From the cell containing the given text, extract its center point as [x, y] coordinate. 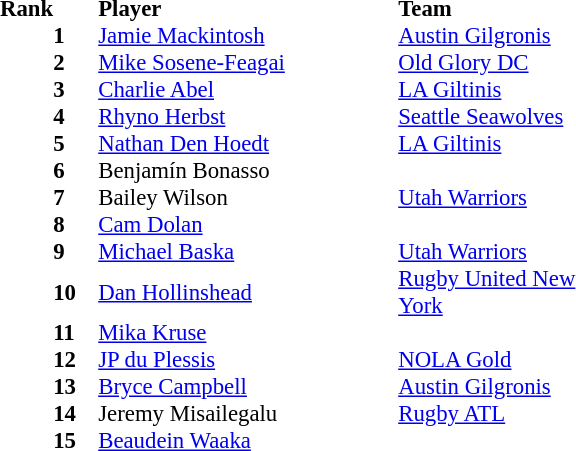
8 [76, 224]
4 [76, 116]
11 [76, 332]
1 [76, 36]
12 [76, 360]
Jeremy Misailegalu [248, 414]
Jamie Mackintosh [248, 36]
Charlie Abel [248, 90]
Mike Sosene-Feagai [248, 62]
7 [76, 198]
Mika Kruse [248, 332]
Bailey Wilson [248, 198]
5 [76, 144]
2 [76, 62]
Bryce Campbell [248, 386]
3 [76, 90]
13 [76, 386]
Rhyno Herbst [248, 116]
Cam Dolan [248, 224]
Benjamín Bonasso [248, 170]
Michael Baska [248, 252]
14 [76, 414]
JP du Plessis [248, 360]
Nathan Den Hoedt [248, 144]
10 [76, 292]
Dan Hollinshead [248, 292]
6 [76, 170]
9 [76, 252]
